Identify which cell holds the provided text, then report its (X, Y) central coordinate. 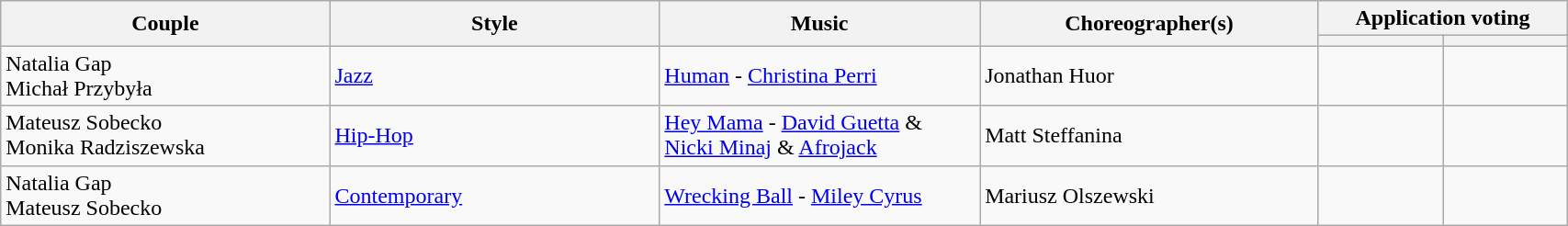
Natalia GapMichał Przybyła (165, 75)
Style (494, 24)
Application voting (1442, 18)
Matt Steffanina (1150, 136)
Mariusz Olszewski (1150, 195)
Couple (165, 24)
Choreographer(s) (1150, 24)
Mateusz SobeckoMonika Radziszewska (165, 136)
Human - Christina Perri (819, 75)
Natalia GapMateusz Sobecko (165, 195)
Music (819, 24)
Hip-Hop (494, 136)
Hey Mama - David Guetta & Nicki Minaj & Afrojack (819, 136)
Jonathan Huor (1150, 75)
Wrecking Ball - Miley Cyrus (819, 195)
Contemporary (494, 195)
Jazz (494, 75)
